Provide the (x, y) coordinate of the cell's center where the given text is located.  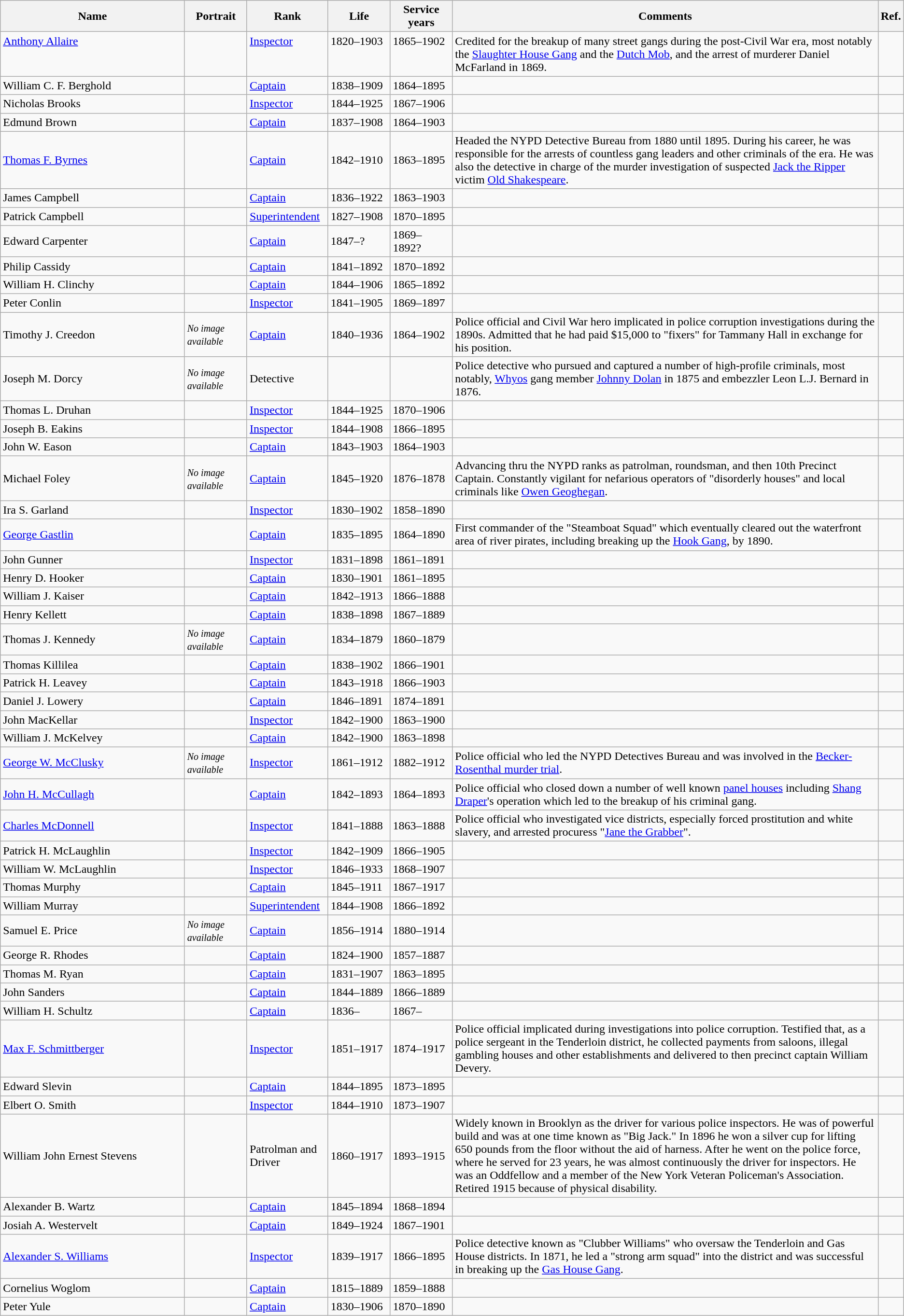
Daniel J. Lowery (93, 701)
1844–1910 (359, 1105)
1827–1908 (359, 216)
William John Ernest Stevens (93, 1156)
Michael Foley (93, 478)
1863–1898 (421, 738)
1866–1905 (421, 851)
1867–1906 (421, 104)
1863–1888 (421, 826)
1842–1909 (359, 851)
1846–1933 (359, 869)
Thomas L. Druhan (93, 410)
1836–1922 (359, 198)
1845–1894 (359, 1207)
1867–1917 (421, 887)
1841–1905 (359, 303)
Alexander B. Wartz (93, 1207)
Life (359, 16)
1864–1895 (421, 85)
1869–1892? (421, 241)
William C. F. Berghold (93, 85)
1849–1924 (359, 1225)
Elbert O. Smith (93, 1105)
1865–1902 (421, 54)
1844–1906 (359, 284)
John MacKellar (93, 720)
1845–1920 (359, 478)
1843–1918 (359, 683)
1873–1895 (421, 1086)
Henry D. Hooker (93, 578)
1838–1909 (359, 85)
Ref. (890, 16)
Police official who closed down a number of well known panel houses including Shang Draper's operation which led to the breakup of his criminal gang. (665, 795)
1868–1907 (421, 869)
1844–1889 (359, 992)
Charles McDonnell (93, 826)
1830–1902 (359, 510)
Service years (421, 16)
1845–1911 (359, 887)
Thomas F. Byrnes (93, 160)
1870–1890 (421, 1306)
1835–1895 (359, 535)
1869–1897 (421, 303)
1851–1917 (359, 1049)
1867–1901 (421, 1225)
1841–1888 (359, 826)
1864–1890 (421, 535)
1846–1891 (359, 701)
1882–1912 (421, 763)
1893–1915 (421, 1156)
1836– (359, 1010)
1839–1917 (359, 1257)
1844–1895 (359, 1086)
1858–1890 (421, 510)
Joseph M. Dorcy (93, 379)
Portrait (215, 16)
1830–1901 (359, 578)
Thomas Killilea (93, 664)
Thomas M. Ryan (93, 974)
Edward Slevin (93, 1086)
1861–1895 (421, 578)
1830–1906 (359, 1306)
Patrick H. McLaughlin (93, 851)
1867–1889 (421, 615)
1838–1902 (359, 664)
1864–1902 (421, 334)
1842–1910 (359, 160)
1843–1903 (359, 447)
Edmund Brown (93, 122)
Alexander S. Williams (93, 1257)
John W. Eason (93, 447)
Thomas Murphy (93, 887)
1874–1891 (421, 701)
William Murray (93, 906)
Joseph B. Eakins (93, 429)
Patrick Campbell (93, 216)
Thomas J. Kennedy (93, 639)
George R. Rhodes (93, 955)
1831–1907 (359, 974)
Nicholas Brooks (93, 104)
1870–1895 (421, 216)
1859–1888 (421, 1288)
1865–1892 (421, 284)
1837–1908 (359, 122)
Rank (287, 16)
Henry Kellett (93, 615)
1866–1903 (421, 683)
William J. Kaiser (93, 596)
1847–? (359, 241)
1873–1907 (421, 1105)
Police official who led the NYPD Detectives Bureau and was involved in the Becker-Rosenthal murder trial. (665, 763)
Anthony Allaire (93, 54)
1820–1903 (359, 54)
Patrolman and Driver (287, 1156)
Samuel E. Price (93, 931)
1866–1901 (421, 664)
Timothy J. Creedon (93, 334)
Edward Carpenter (93, 241)
Ira S. Garland (93, 510)
1834–1879 (359, 639)
Josiah A. Westervelt (93, 1225)
Peter Conlin (93, 303)
1857–1887 (421, 955)
John H. McCullagh (93, 795)
1840–1936 (359, 334)
1876–1878 (421, 478)
1842–1913 (359, 596)
1860–1917 (359, 1156)
1863–1900 (421, 720)
1863–1903 (421, 198)
1866–1889 (421, 992)
1880–1914 (421, 931)
William W. McLaughlin (93, 869)
William J. McKelvey (93, 738)
1841–1892 (359, 266)
Patrick H. Leavey (93, 683)
1842–1893 (359, 795)
George W. McClusky (93, 763)
1870–1906 (421, 410)
1867– (421, 1010)
1864–1893 (421, 795)
John Sanders (93, 992)
William H. Schultz (93, 1010)
1866–1888 (421, 596)
1815–1889 (359, 1288)
1868–1894 (421, 1207)
1870–1892 (421, 266)
Peter Yule (93, 1306)
John Gunner (93, 560)
William H. Clinchy (93, 284)
Max F. Schmittberger (93, 1049)
1874–1917 (421, 1049)
Name (93, 16)
George Gastlin (93, 535)
1866–1892 (421, 906)
Cornelius Woglom (93, 1288)
1860–1879 (421, 639)
1861–1891 (421, 560)
1856–1914 (359, 931)
Detective (287, 379)
Philip Cassidy (93, 266)
Police official who investigated vice districts, especially forced prostitution and white slavery, and arrested procuress "Jane the Grabber". (665, 826)
1831–1898 (359, 560)
James Campbell (93, 198)
1838–1898 (359, 615)
1824–1900 (359, 955)
Comments (665, 16)
1861–1912 (359, 763)
